From the cell containing the given text, extract its center point as (x, y) coordinate. 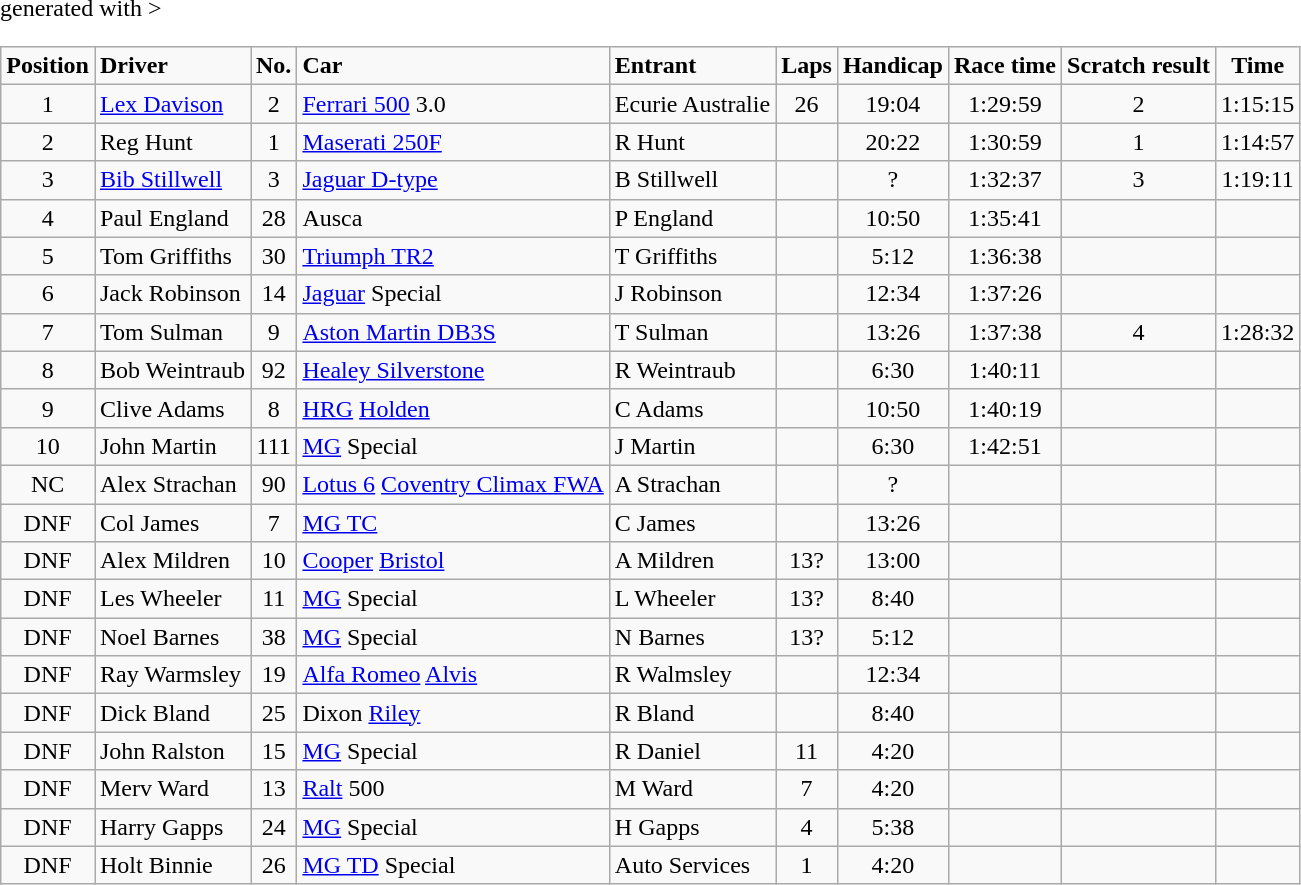
Alfa Romeo Alvis (453, 675)
Reg Hunt (172, 142)
Maserati 250F (453, 142)
John Martin (172, 446)
Lex Davison (172, 104)
Ray Warmsley (172, 675)
Ecurie Australie (692, 104)
Race time (1004, 66)
R Bland (692, 713)
Bib Stillwell (172, 180)
Cooper Bristol (453, 561)
Auto Services (692, 865)
C Adams (692, 408)
28 (273, 218)
T Sulman (692, 332)
John Ralston (172, 751)
13 (273, 789)
Clive Adams (172, 408)
B Stillwell (692, 180)
6 (48, 294)
Tom Griffiths (172, 256)
Driver (172, 66)
P England (692, 218)
Time (1257, 66)
No. (273, 66)
1:40:19 (1004, 408)
Ausca (453, 218)
Jaguar Special (453, 294)
1:30:59 (1004, 142)
1:19:11 (1257, 180)
Paul England (172, 218)
MG TC (453, 523)
1:37:26 (1004, 294)
1:35:41 (1004, 218)
1:40:11 (1004, 370)
13:00 (892, 561)
Harry Gapps (172, 827)
C James (692, 523)
Alex Strachan (172, 484)
19:04 (892, 104)
Dick Bland (172, 713)
J Martin (692, 446)
Scratch result (1139, 66)
Noel Barnes (172, 637)
R Hunt (692, 142)
Triumph TR2 (453, 256)
30 (273, 256)
R Walmsley (692, 675)
Car (453, 66)
1:42:51 (1004, 446)
24 (273, 827)
5:38 (892, 827)
Dixon Riley (453, 713)
Tom Sulman (172, 332)
Jaguar D-type (453, 180)
M Ward (692, 789)
L Wheeler (692, 599)
5 (48, 256)
Col James (172, 523)
Bob Weintraub (172, 370)
Holt Binnie (172, 865)
38 (273, 637)
Jack Robinson (172, 294)
A Strachan (692, 484)
20:22 (892, 142)
Laps (807, 66)
Handicap (892, 66)
Merv Ward (172, 789)
1:28:32 (1257, 332)
A Mildren (692, 561)
14 (273, 294)
25 (273, 713)
Ferrari 500 3.0 (453, 104)
1:14:57 (1257, 142)
90 (273, 484)
Healey Silverstone (453, 370)
1:36:38 (1004, 256)
NC (48, 484)
H Gapps (692, 827)
1:32:37 (1004, 180)
92 (273, 370)
J Robinson (692, 294)
1:15:15 (1257, 104)
Ralt 500 (453, 789)
HRG Holden (453, 408)
Lotus 6 Coventry Climax FWA (453, 484)
MG TD Special (453, 865)
19 (273, 675)
Alex Mildren (172, 561)
R Daniel (692, 751)
T Griffiths (692, 256)
Les Wheeler (172, 599)
Aston Martin DB3S (453, 332)
Entrant (692, 66)
R Weintraub (692, 370)
N Barnes (692, 637)
Position (48, 66)
111 (273, 446)
15 (273, 751)
1:37:38 (1004, 332)
1:29:59 (1004, 104)
